Scan for the cell matching the given text and deliver its (X, Y) coordinate at center. 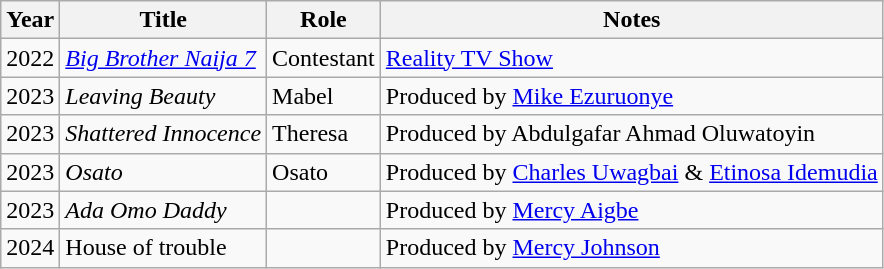
Theresa (324, 134)
Produced by Charles Uwagbai & Etinosa Idemudia (632, 172)
Big Brother Naija 7 (164, 58)
Ada Omo Daddy (164, 210)
Produced by Mercy Johnson (632, 248)
Produced by Mercy Aigbe (632, 210)
Mabel (324, 96)
Contestant (324, 58)
House of trouble (164, 248)
Leaving Beauty (164, 96)
2024 (30, 248)
Shattered Innocence (164, 134)
Produced by Mike Ezuruonye (632, 96)
Reality TV Show (632, 58)
Title (164, 20)
Year (30, 20)
Notes (632, 20)
2022 (30, 58)
Produced by Abdulgafar Ahmad Oluwatoyin (632, 134)
Role (324, 20)
